Identify which cell holds the provided text, then report its (x, y) central coordinate. 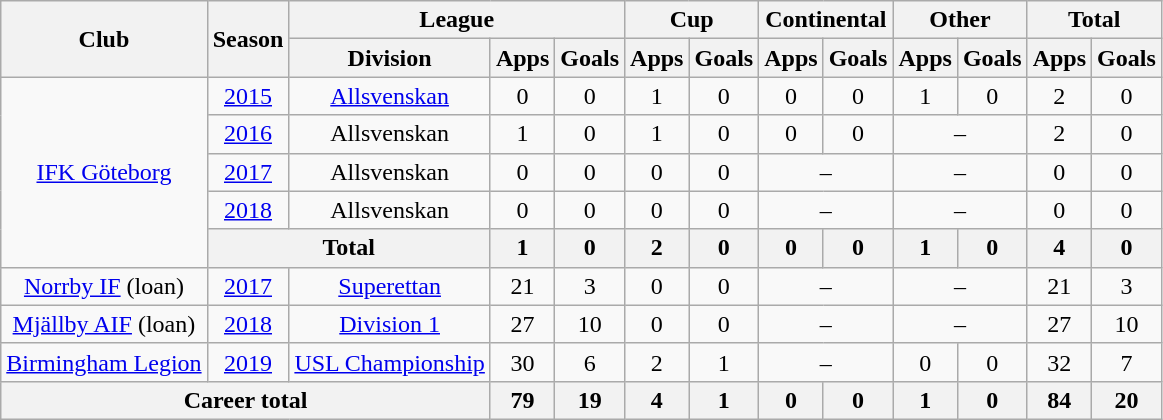
Season (248, 39)
Other (960, 20)
19 (590, 400)
Birmingham Legion (104, 362)
6 (590, 362)
2019 (248, 362)
Continental (826, 20)
League (457, 20)
2015 (248, 96)
USL Championship (390, 362)
Career total (246, 400)
84 (1059, 400)
79 (522, 400)
Division 1 (390, 324)
Norrby IF (loan) (104, 286)
Cup (692, 20)
Superettan (390, 286)
Mjällby AIF (loan) (104, 324)
7 (1127, 362)
IFK Göteborg (104, 172)
Division (390, 58)
20 (1127, 400)
30 (522, 362)
Club (104, 39)
2016 (248, 134)
32 (1059, 362)
